Scan for the cell matching the given text and deliver its [X, Y] coordinate at center. 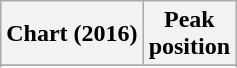
Chart (2016) [72, 34]
Peakposition [189, 34]
